For the text-containing cell, return its midpoint in (x, y) coordinate format. 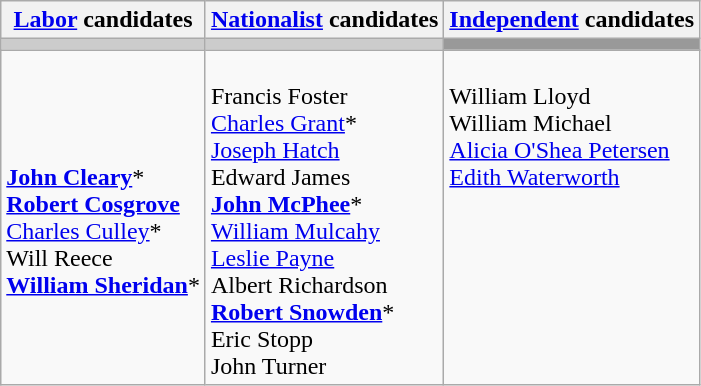
Independent candidates (572, 20)
Labor candidates (104, 20)
William Lloyd William Michael Alicia O'Shea Petersen Edith Waterworth (572, 218)
Nationalist candidates (324, 20)
John Cleary* Robert Cosgrove Charles Culley* Will Reece William Sheridan* (104, 218)
